For the text-containing cell, return its midpoint in [x, y] coordinate format. 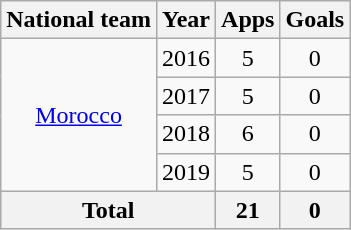
6 [248, 134]
Apps [248, 20]
Total [108, 210]
2018 [186, 134]
21 [248, 210]
2017 [186, 96]
National team [79, 20]
2016 [186, 58]
2019 [186, 172]
Year [186, 20]
Morocco [79, 115]
Goals [315, 20]
